Capture the cell that displays the provided text and extract its (x, y) central coordinate. 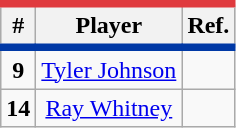
Player (109, 26)
Ref. (208, 26)
14 (18, 108)
# (18, 26)
Ray Whitney (109, 108)
Tyler Johnson (109, 68)
9 (18, 68)
